Detect which cell encompasses the target text, then output its (X, Y) center coordinate. 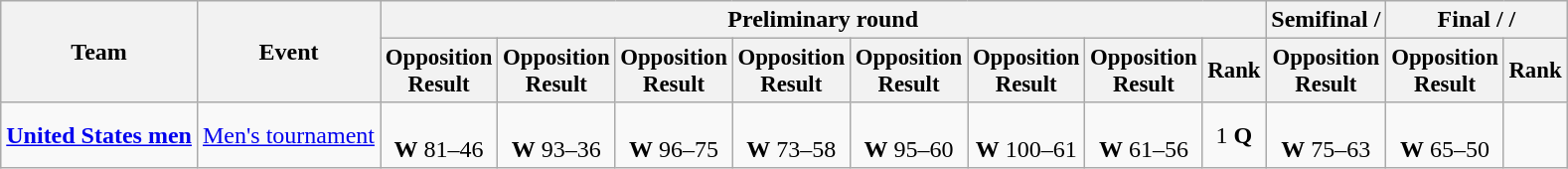
W 73–58 (791, 135)
Event (288, 52)
W 93–36 (556, 135)
W 65–50 (1445, 135)
W 96–75 (674, 135)
W 61–56 (1144, 135)
Semifinal / (1326, 20)
W 81–46 (438, 135)
1 Q (1234, 135)
United States men (99, 135)
W 100–61 (1026, 135)
Final / / (1477, 20)
Preliminary round (823, 20)
Team (99, 52)
Men's tournament (288, 135)
W 75–63 (1326, 135)
W 95–60 (908, 135)
